Return (x, y) of the center of cell containing provided text 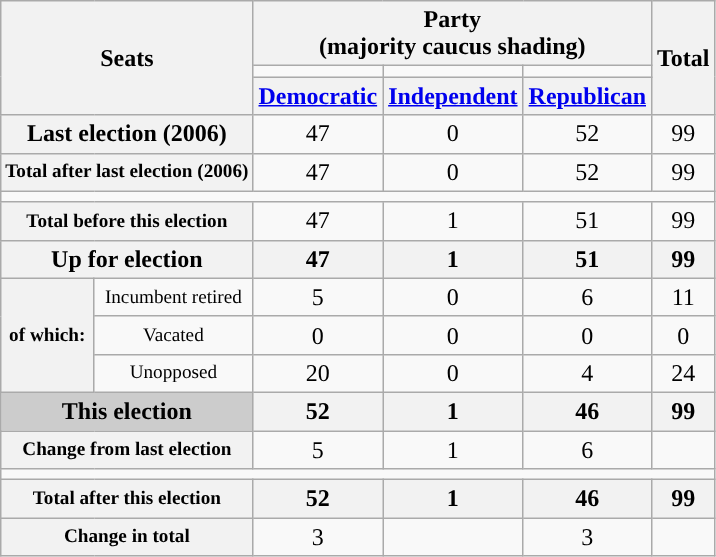
Up for election (127, 259)
Change from last election (127, 449)
Change in total (127, 537)
11 (684, 297)
Republican (587, 96)
4 (587, 373)
20 (318, 373)
Total after this election (127, 499)
Total after last election (2006) (127, 172)
Total (684, 58)
Total before this election (127, 221)
24 (684, 373)
Democratic (318, 96)
Seats (127, 58)
Unopposed (174, 373)
Last election (2006) (127, 134)
Vacated (174, 335)
This election (127, 411)
of which: (48, 335)
Party(majority caucus shading) (452, 34)
Independent (453, 96)
Incumbent retired (174, 297)
